Detect which cell encompasses the target text, then output its [X, Y] center coordinate. 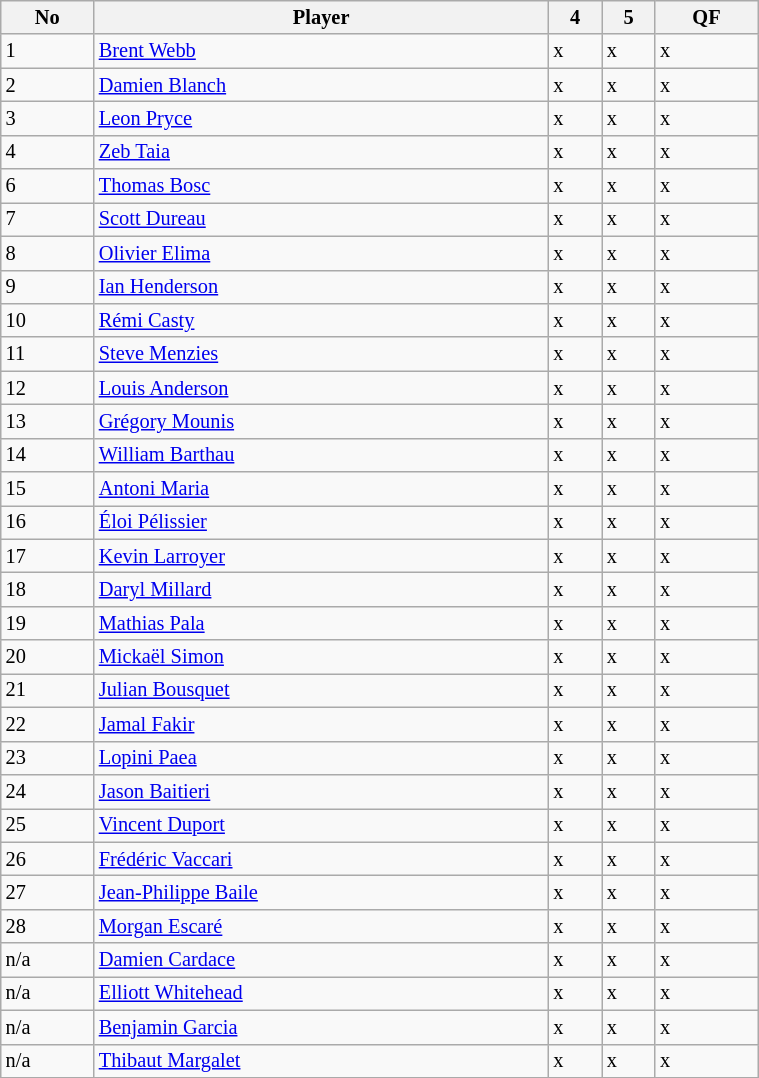
16 [48, 522]
23 [48, 758]
22 [48, 724]
Mathias Pala [322, 623]
10 [48, 320]
Jason Baitieri [322, 791]
3 [48, 118]
25 [48, 825]
Thomas Bosc [322, 186]
Julian Bousquet [322, 690]
17 [48, 556]
24 [48, 791]
William Barthau [322, 455]
27 [48, 892]
Grégory Mounis [322, 421]
Rémi Casty [322, 320]
Olivier Elima [322, 253]
2 [48, 85]
Jamal Fakir [322, 724]
1 [48, 51]
Louis Anderson [322, 388]
Morgan Escaré [322, 926]
26 [48, 859]
15 [48, 489]
18 [48, 589]
Benjamin Garcia [322, 1027]
28 [48, 926]
Thibaut Margalet [322, 1061]
Jean-Philippe Baile [322, 892]
21 [48, 690]
Éloi Pélissier [322, 522]
5 [628, 17]
QF [706, 17]
Steve Menzies [322, 354]
7 [48, 219]
Frédéric Vaccari [322, 859]
Scott Dureau [322, 219]
Vincent Duport [322, 825]
Antoni Maria [322, 489]
Kevin Larroyer [322, 556]
Zeb Taia [322, 152]
13 [48, 421]
9 [48, 287]
Lopini Paea [322, 758]
Damien Cardace [322, 960]
6 [48, 186]
Daryl Millard [322, 589]
12 [48, 388]
Leon Pryce [322, 118]
Elliott Whitehead [322, 993]
8 [48, 253]
Brent Webb [322, 51]
19 [48, 623]
20 [48, 657]
Mickaël Simon [322, 657]
14 [48, 455]
Ian Henderson [322, 287]
No [48, 17]
11 [48, 354]
Damien Blanch [322, 85]
Player [322, 17]
